From the cell containing the given text, extract its center point as [X, Y] coordinate. 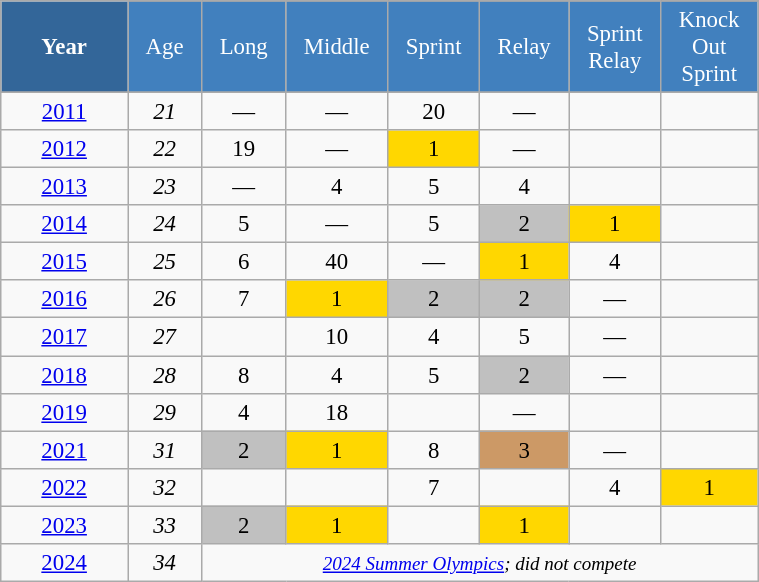
2012 [64, 149]
10 [337, 337]
Sprint [434, 47]
2014 [64, 224]
18 [337, 412]
2019 [64, 412]
2018 [64, 375]
Knock OutSprint [710, 47]
28 [165, 375]
2023 [64, 525]
31 [165, 450]
34 [165, 563]
20 [434, 112]
23 [165, 187]
26 [165, 299]
25 [165, 262]
Relay [524, 47]
29 [165, 412]
33 [165, 525]
Long [244, 47]
24 [165, 224]
2024 Summer Olympics; did not compete [480, 563]
19 [244, 149]
2013 [64, 187]
Year [64, 47]
Age [165, 47]
2022 [64, 487]
SprintRelay [615, 47]
3 [524, 450]
21 [165, 112]
Middle [337, 47]
2024 [64, 563]
2021 [64, 450]
22 [165, 149]
2017 [64, 337]
32 [165, 487]
2011 [64, 112]
6 [244, 262]
40 [337, 262]
2016 [64, 299]
2015 [64, 262]
27 [165, 337]
